Capture the cell that displays the provided text and extract its [x, y] central coordinate. 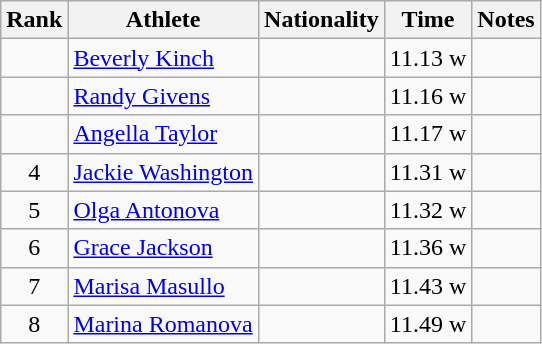
Grace Jackson [164, 248]
11.36 w [428, 248]
5 [34, 210]
4 [34, 172]
Rank [34, 20]
Marina Romanova [164, 324]
Jackie Washington [164, 172]
Notes [506, 20]
11.32 w [428, 210]
7 [34, 286]
11.17 w [428, 134]
Time [428, 20]
Angella Taylor [164, 134]
Beverly Kinch [164, 58]
Randy Givens [164, 96]
11.49 w [428, 324]
6 [34, 248]
Nationality [322, 20]
11.31 w [428, 172]
11.13 w [428, 58]
11.16 w [428, 96]
8 [34, 324]
Olga Antonova [164, 210]
Athlete [164, 20]
11.43 w [428, 286]
Marisa Masullo [164, 286]
